Detect which cell encompasses the target text, then output its (X, Y) center coordinate. 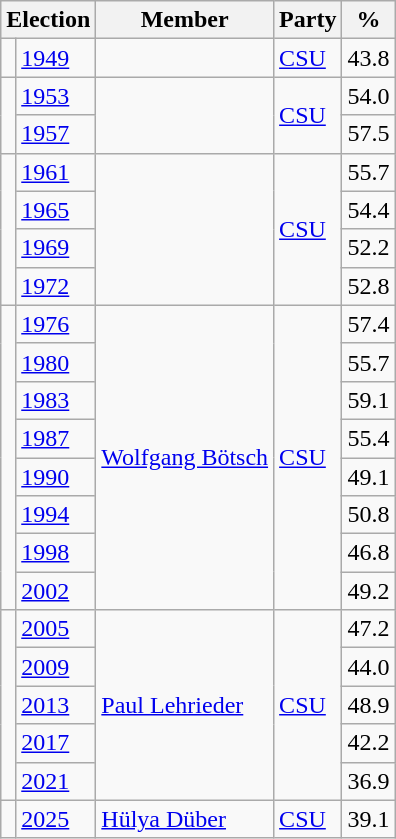
1983 (56, 400)
57.5 (368, 134)
1987 (56, 438)
Paul Lehrieder (185, 705)
1990 (56, 477)
% (368, 20)
Member (185, 20)
Election (48, 20)
52.2 (368, 248)
2002 (56, 591)
59.1 (368, 400)
Wolfgang Bötsch (185, 457)
46.8 (368, 553)
42.2 (368, 743)
47.2 (368, 629)
39.1 (368, 819)
48.9 (368, 705)
57.4 (368, 324)
55.4 (368, 438)
50.8 (368, 515)
49.1 (368, 477)
1994 (56, 515)
2021 (56, 781)
1976 (56, 324)
1961 (56, 172)
1972 (56, 286)
44.0 (368, 667)
1980 (56, 362)
Party (308, 20)
2025 (56, 819)
43.8 (368, 58)
36.9 (368, 781)
1957 (56, 134)
52.8 (368, 286)
54.0 (368, 96)
Hülya Düber (185, 819)
2013 (56, 705)
2005 (56, 629)
1969 (56, 248)
1965 (56, 210)
1949 (56, 58)
49.2 (368, 591)
2009 (56, 667)
54.4 (368, 210)
1953 (56, 96)
2017 (56, 743)
1998 (56, 553)
